For the text-containing cell, return its midpoint in [x, y] coordinate format. 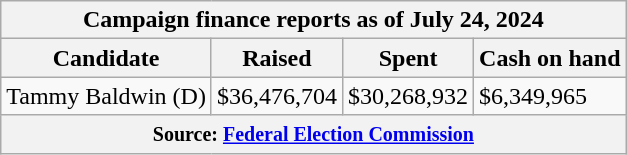
Source: Federal Election Commission [314, 134]
Campaign finance reports as of July 24, 2024 [314, 20]
$36,476,704 [276, 96]
Raised [276, 58]
Spent [408, 58]
Tammy Baldwin (D) [106, 96]
$6,349,965 [550, 96]
Candidate [106, 58]
Cash on hand [550, 58]
$30,268,932 [408, 96]
